For the text-containing cell, return its midpoint in (X, Y) coordinate format. 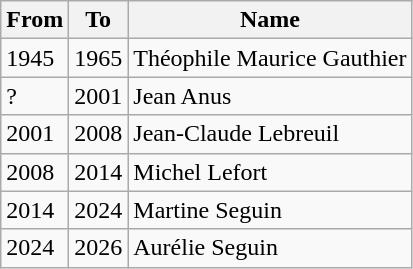
Théophile Maurice Gauthier (270, 58)
Martine Seguin (270, 210)
1945 (35, 58)
Michel Lefort (270, 172)
Name (270, 20)
From (35, 20)
? (35, 96)
Aurélie Seguin (270, 248)
2026 (98, 248)
To (98, 20)
Jean-Claude Lebreuil (270, 134)
1965 (98, 58)
Jean Anus (270, 96)
